For the text-containing cell, return its midpoint in [x, y] coordinate format. 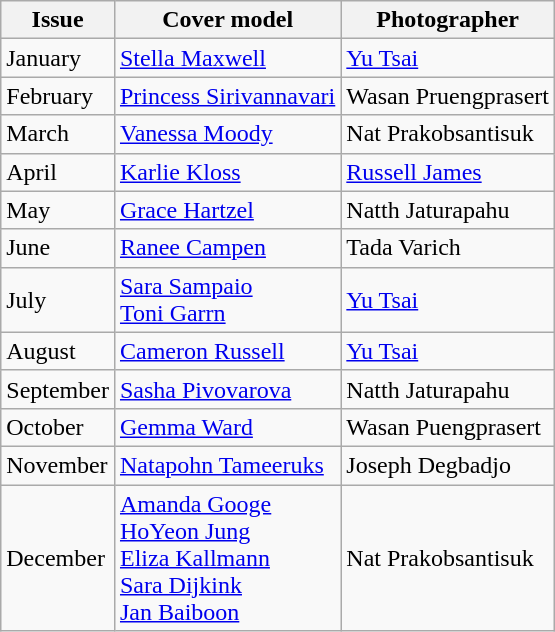
Sasha Pivovarova [227, 389]
September [58, 389]
Natapohn Tameeruks [227, 465]
June [58, 248]
Ranee Campen [227, 248]
Grace Hartzel [227, 210]
November [58, 465]
Cover model [227, 20]
Vanessa Moody [227, 134]
January [58, 58]
Gemma Ward [227, 427]
Wasan Puengprasert [448, 427]
Issue [58, 20]
Photographer [448, 20]
April [58, 172]
Stella Maxwell [227, 58]
Cameron Russell [227, 351]
Wasan Pruengprasert [448, 96]
March [58, 134]
Joseph Degbadjo [448, 465]
February [58, 96]
May [58, 210]
Karlie Kloss [227, 172]
July [58, 300]
August [58, 351]
December [58, 557]
Sara SampaioToni Garrn [227, 300]
October [58, 427]
Princess Sirivannavari [227, 96]
Russell James [448, 172]
Amanda GoogeHoYeon JungEliza KallmannSara DijkinkJan Baiboon [227, 557]
Tada Varich [448, 248]
